Search for the cell housing the specified text and yield its [X, Y] center coordinate. 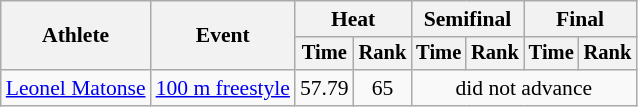
Athlete [76, 36]
65 [383, 88]
Event [223, 36]
Semifinal [467, 19]
Final [580, 19]
57.79 [324, 88]
did not advance [524, 88]
100 m freestyle [223, 88]
Leonel Matonse [76, 88]
Heat [353, 19]
